Return [x, y] of the center of cell containing provided text 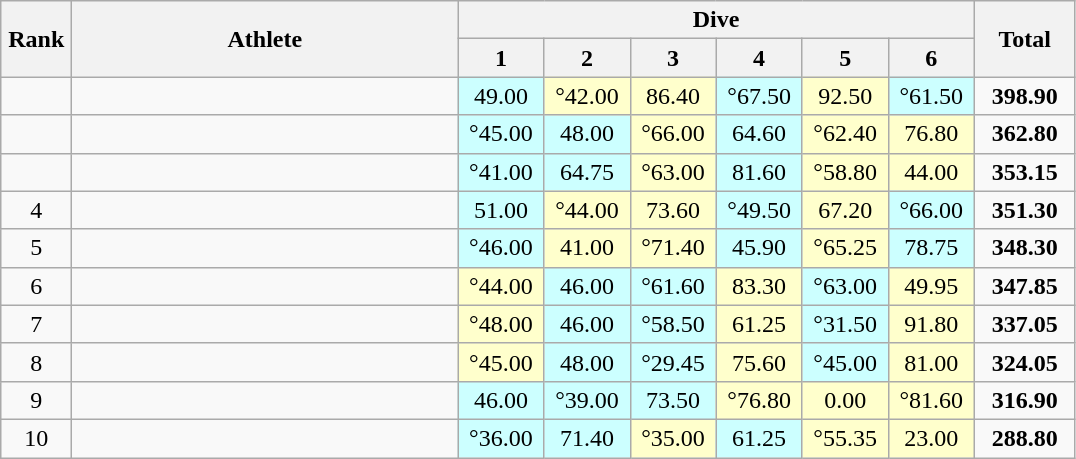
71.40 [587, 438]
3 [673, 58]
347.85 [1024, 286]
Total [1024, 39]
81.00 [931, 362]
°58.50 [673, 324]
°55.35 [845, 438]
°41.00 [501, 172]
°58.80 [845, 172]
49.95 [931, 286]
°62.40 [845, 134]
°29.45 [673, 362]
23.00 [931, 438]
Athlete [265, 39]
°48.00 [501, 324]
41.00 [587, 248]
91.80 [931, 324]
78.75 [931, 248]
°76.80 [759, 400]
°67.50 [759, 96]
64.75 [587, 172]
°65.25 [845, 248]
8 [36, 362]
°35.00 [673, 438]
°81.60 [931, 400]
324.05 [1024, 362]
0.00 [845, 400]
Rank [36, 39]
2 [587, 58]
°61.60 [673, 286]
1 [501, 58]
45.90 [759, 248]
67.20 [845, 210]
348.30 [1024, 248]
288.80 [1024, 438]
°36.00 [501, 438]
73.60 [673, 210]
351.30 [1024, 210]
81.60 [759, 172]
°42.00 [587, 96]
86.40 [673, 96]
°39.00 [587, 400]
316.90 [1024, 400]
75.60 [759, 362]
Dive [716, 20]
353.15 [1024, 172]
7 [36, 324]
10 [36, 438]
337.05 [1024, 324]
362.80 [1024, 134]
44.00 [931, 172]
92.50 [845, 96]
64.60 [759, 134]
398.90 [1024, 96]
73.50 [673, 400]
°71.40 [673, 248]
°31.50 [845, 324]
76.80 [931, 134]
49.00 [501, 96]
°46.00 [501, 248]
51.00 [501, 210]
°61.50 [931, 96]
83.30 [759, 286]
9 [36, 400]
°49.50 [759, 210]
